For the text-containing cell, return its midpoint in (x, y) coordinate format. 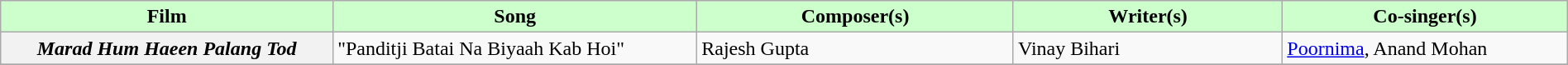
Poornima, Anand Mohan (1425, 48)
Song (515, 17)
Co-singer(s) (1425, 17)
"Panditji Batai Na Biyaah Kab Hoi" (515, 48)
Composer(s) (855, 17)
Rajesh Gupta (855, 48)
Film (167, 17)
Writer(s) (1148, 17)
Vinay Bihari (1148, 48)
Marad Hum Haeen Palang Tod (167, 48)
